Pinpoint the cell where the given text exists, returning its [X, Y] midpoint coordinate. 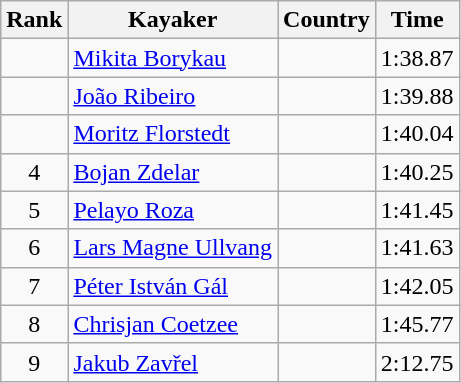
1:38.87 [417, 58]
1:40.25 [417, 172]
5 [34, 210]
Moritz Florstedt [173, 134]
1:41.45 [417, 210]
1:45.77 [417, 324]
Chrisjan Coetzee [173, 324]
2:12.75 [417, 362]
1:41.63 [417, 248]
Bojan Zdelar [173, 172]
9 [34, 362]
1:42.05 [417, 286]
Rank [34, 20]
João Ribeiro [173, 96]
Lars Magne Ullvang [173, 248]
8 [34, 324]
1:39.88 [417, 96]
4 [34, 172]
6 [34, 248]
Pelayo Roza [173, 210]
7 [34, 286]
Time [417, 20]
Country [327, 20]
Jakub Zavřel [173, 362]
Péter István Gál [173, 286]
1:40.04 [417, 134]
Kayaker [173, 20]
Mikita Borykau [173, 58]
